Return the (X, Y) coordinate for the center point of the cell that contains the specified text.  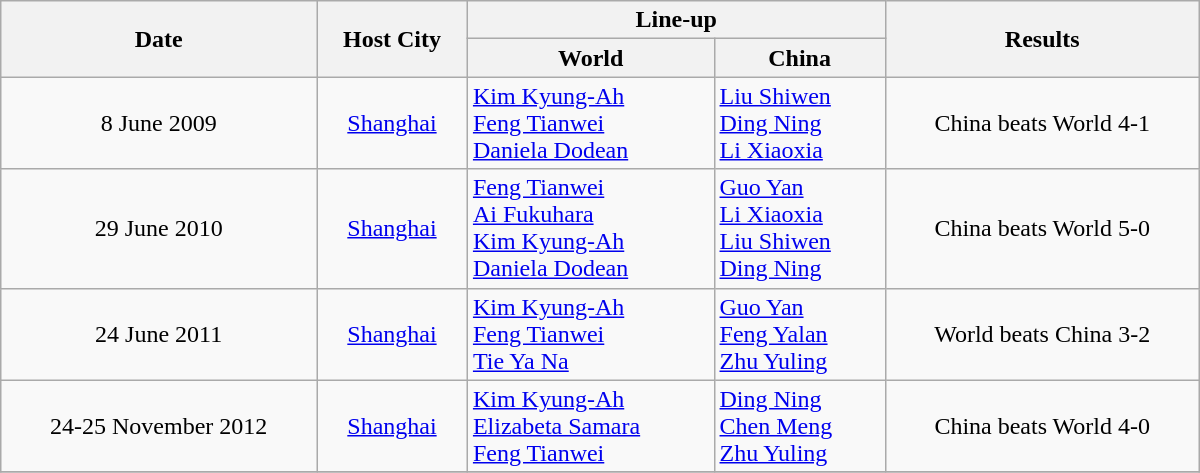
Ding Ning Chen Meng Zhu Yuling (800, 426)
China beats World 4-0 (1042, 426)
8 June 2009 (159, 123)
Results (1042, 39)
29 June 2010 (159, 228)
Kim Kyung-Ah Feng Tianwei Daniela Dodean (590, 123)
China beats World 5-0 (1042, 228)
Guo Yan Feng Yalan Zhu Yuling (800, 334)
Kim Kyung-Ah Feng Tianwei Tie Ya Na (590, 334)
Kim Kyung-Ah Elizabeta Samara Feng Tianwei (590, 426)
China (800, 58)
World beats China 3-2 (1042, 334)
Host City (392, 39)
Guo Yan Li Xiaoxia Liu Shiwen Ding Ning (800, 228)
24-25 November 2012 (159, 426)
China beats World 4-1 (1042, 123)
Line-up (676, 20)
Feng Tianwei Ai Fukuhara Kim Kyung-Ah Daniela Dodean (590, 228)
World (590, 58)
Date (159, 39)
24 June 2011 (159, 334)
Liu Shiwen Ding Ning Li Xiaoxia (800, 123)
